Search for the cell housing the specified text and yield its [x, y] center coordinate. 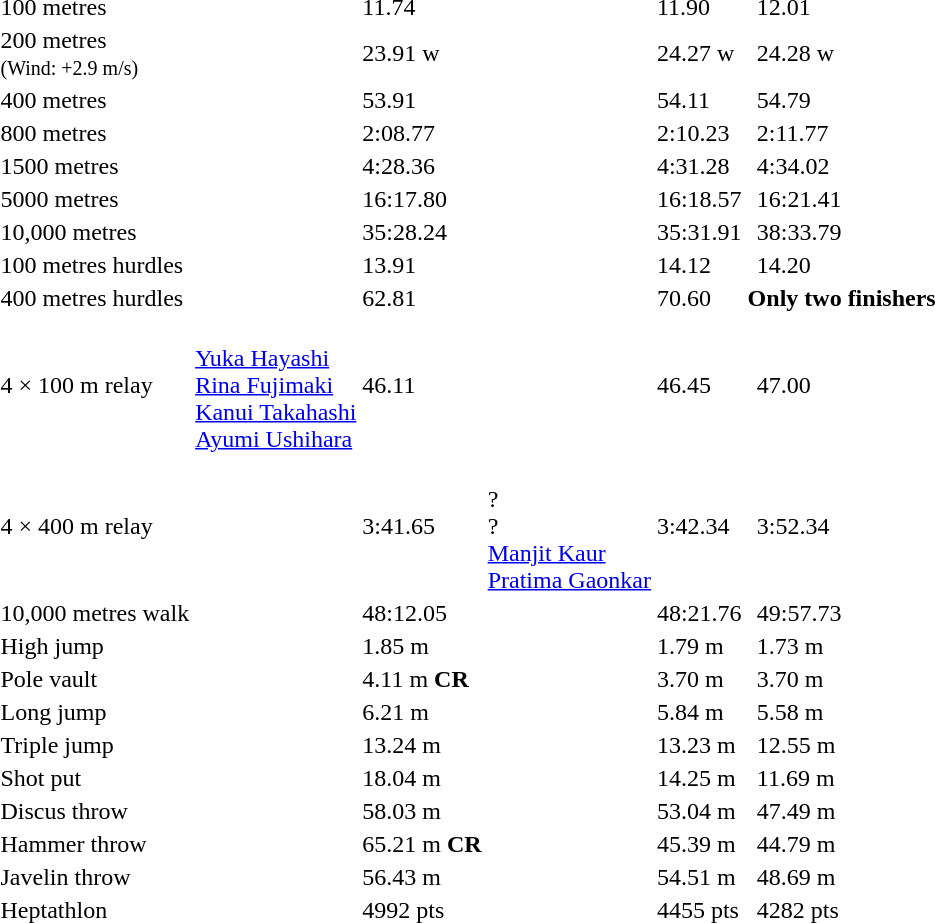
14.12 [699, 265]
58.03 m [422, 811]
53.04 m [699, 811]
35:28.24 [422, 232]
13.24 m [422, 745]
48:21.76 [699, 613]
45.39 m [699, 844]
56.43 m [422, 877]
14.25 m [699, 778]
62.81 [422, 298]
16:17.80 [422, 199]
54.11 [699, 100]
2:08.77 [422, 133]
Yuka HayashiRina FujimakiKanui TakahashiAyumi Ushihara [276, 385]
4:31.28 [699, 166]
23.91 w [422, 54]
3:41.65 [422, 526]
46.11 [422, 385]
18.04 m [422, 778]
65.21 m CR [422, 844]
??Manjit KaurPratima Gaonkar [569, 526]
70.60 [699, 298]
48:12.05 [422, 613]
3:42.34 [699, 526]
4:28.36 [422, 166]
53.91 [422, 100]
6.21 m [422, 712]
35:31.91 [699, 232]
3.70 m [699, 679]
1.79 m [699, 646]
16:18.57 [699, 199]
2:10.23 [699, 133]
1.85 m [422, 646]
5.84 m [699, 712]
24.27 w [699, 54]
46.45 [699, 385]
4.11 m CR [422, 679]
13.91 [422, 265]
13.23 m [699, 745]
54.51 m [699, 877]
